Return the [x, y] coordinate for the center point of the cell that contains the specified text.  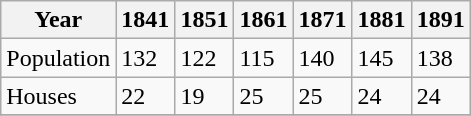
1861 [264, 20]
1871 [322, 20]
22 [146, 96]
132 [146, 58]
19 [204, 96]
Population [58, 58]
140 [322, 58]
1891 [440, 20]
1881 [382, 20]
1841 [146, 20]
1851 [204, 20]
122 [204, 58]
Year [58, 20]
115 [264, 58]
138 [440, 58]
Houses [58, 96]
145 [382, 58]
